From the cell containing the given text, extract its center point as (x, y) coordinate. 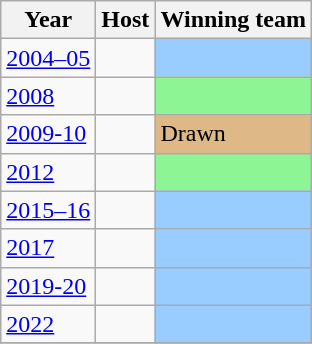
2008 (48, 96)
2022 (48, 324)
2015–16 (48, 210)
Drawn (234, 134)
Winning team (234, 20)
2009-10 (48, 134)
Host (126, 20)
2019-20 (48, 286)
Year (48, 20)
2017 (48, 248)
2004–05 (48, 58)
2012 (48, 172)
